From the cell containing the given text, extract its center point as [X, Y] coordinate. 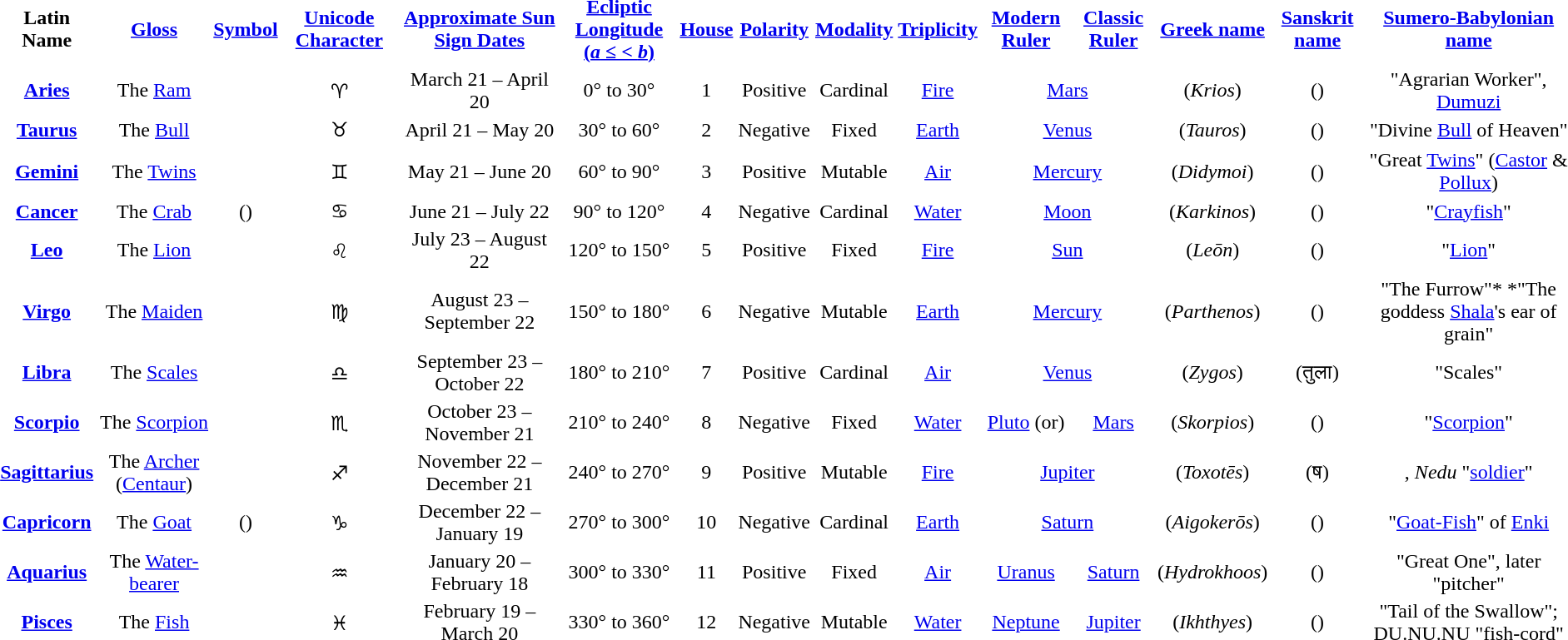
♎︎ [339, 373]
♌︎ [339, 250]
Moon [1068, 211]
7 [706, 373]
(तुला) [1317, 373]
Uranus [1026, 573]
240° to 270° [620, 473]
November 22 – December 21 [480, 473]
0° to 30° [620, 90]
(Aigokerōs) [1212, 523]
♑︎ [339, 523]
♐︎ [339, 473]
♍︎ [339, 311]
120° to 150° [620, 250]
(Karkinos) [1212, 211]
The Lion [153, 250]
1 [706, 90]
11 [706, 573]
210° to 240° [620, 423]
The Bull [153, 130]
The Goat [153, 523]
(ष) [1317, 473]
(Zygos) [1212, 373]
(Parthenos) [1212, 311]
90° to 120° [620, 211]
August 23 – September 22 [480, 311]
10 [706, 523]
(Didymoi) [1212, 171]
The Water-bearer [153, 573]
The Scales [153, 373]
180° to 210° [620, 373]
(Krios) [1212, 90]
Pluto (or) [1026, 423]
(Skorpios) [1212, 423]
December 22 – January 19 [480, 523]
5 [706, 250]
The Ram [153, 90]
2 [706, 130]
The Crab [153, 211]
May 21 – June 20 [480, 171]
(Leōn) [1212, 250]
60° to 90° [620, 171]
March 21 – April 20 [480, 90]
(Hydrokhoos) [1212, 573]
♈︎ [339, 90]
June 21 – July 22 [480, 211]
The Archer (Centaur) [153, 473]
♊︎ [339, 171]
3 [706, 171]
♋︎ [339, 211]
30° to 60° [620, 130]
♏︎ [339, 423]
Jupiter [1068, 473]
The Twins [153, 171]
270° to 300° [620, 523]
(Tauros) [1212, 130]
300° to 330° [620, 573]
July 23 – August 22 [480, 250]
January 20 – February 18 [480, 573]
September 23 – October 22 [480, 373]
♉︎ [339, 130]
♒︎ [339, 573]
April 21 – May 20 [480, 130]
(Toxotēs) [1212, 473]
The Scorpion [153, 423]
Sun [1068, 250]
4 [706, 211]
9 [706, 473]
150° to 180° [620, 311]
8 [706, 423]
October 23 – November 21 [480, 423]
6 [706, 311]
The Maiden [153, 311]
